Return (X, Y) of the center of cell containing provided text 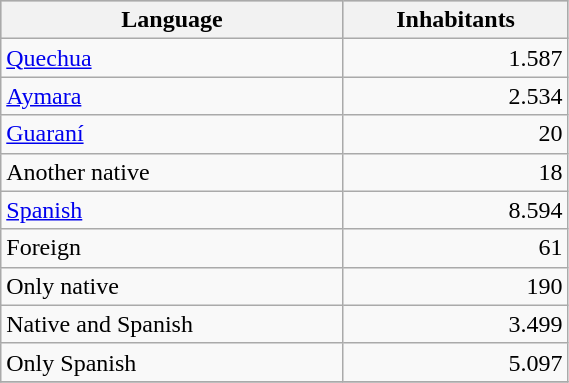
1.587 (456, 58)
Only native (172, 286)
Foreign (172, 248)
Inhabitants (456, 20)
2.534 (456, 96)
Quechua (172, 58)
Guaraní (172, 134)
3.499 (456, 324)
61 (456, 248)
8.594 (456, 210)
Aymara (172, 96)
Native and Spanish (172, 324)
18 (456, 172)
20 (456, 134)
190 (456, 286)
Spanish (172, 210)
Only Spanish (172, 362)
5.097 (456, 362)
Another native (172, 172)
Language (172, 20)
